Provide the [x, y] coordinate of the cell's center where the given text is located.  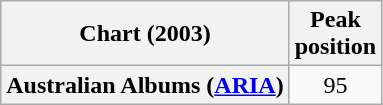
Australian Albums (ARIA) [145, 85]
Chart (2003) [145, 34]
Peakposition [335, 34]
95 [335, 85]
